Extract the (x, y) coordinate from the center of the cell holding the provided text.  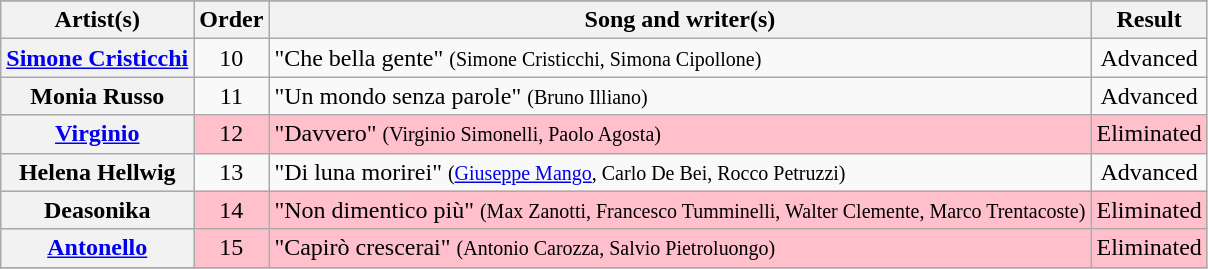
15 (232, 248)
Simone Cristicchi (98, 58)
12 (232, 134)
11 (232, 96)
"Che bella gente" (Simone Cristicchi, Simona Cipollone) (680, 58)
Helena Hellwig (98, 172)
"Di luna morirei" (Giuseppe Mango, Carlo De Bei, Rocco Petruzzi) (680, 172)
Song and writer(s) (680, 20)
Order (232, 20)
"Un mondo senza parole" (Bruno Illiano) (680, 96)
Virginio (98, 134)
Antonello (98, 248)
10 (232, 58)
Artist(s) (98, 20)
Deasonika (98, 210)
Result (1149, 20)
14 (232, 210)
"Non dimentico più" (Max Zanotti, Francesco Tumminelli, Walter Clemente, Marco Trentacoste) (680, 210)
Monia Russo (98, 96)
"Davvero" (Virginio Simonelli, Paolo Agosta) (680, 134)
13 (232, 172)
"Capirò crescerai" (Antonio Carozza, Salvio Pietroluongo) (680, 248)
